Locate the cell with the specified text and output its [X, Y] center coordinate. 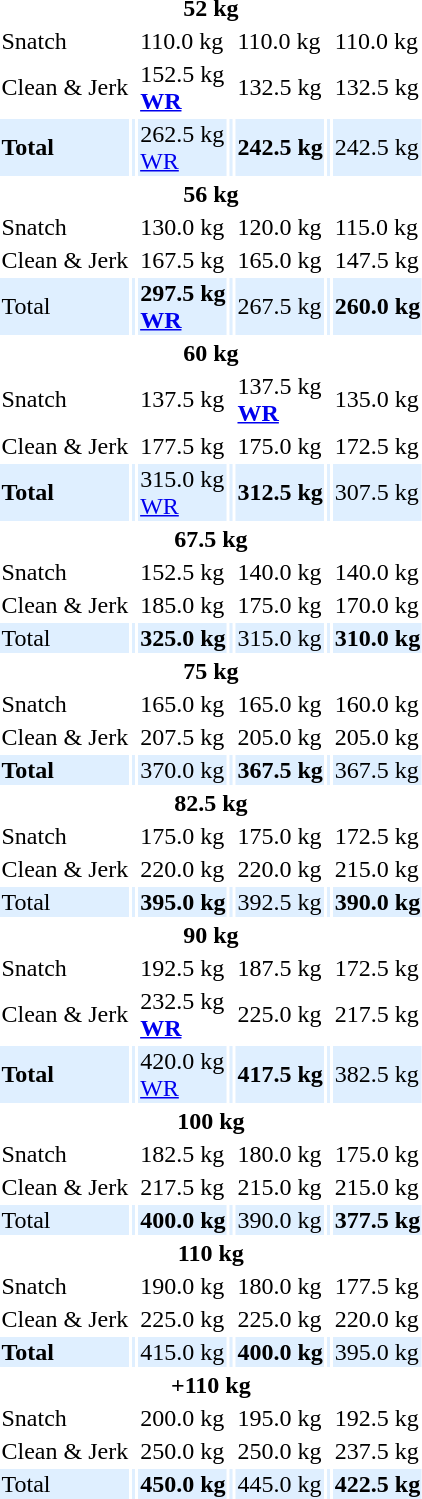
445.0 kg [280, 1484]
417.5 kg [280, 1074]
137.5 kg [183, 400]
207.5 kg [183, 737]
56 kg [211, 194]
137.5 kgWR [280, 400]
182.5 kg [183, 1154]
115.0 kg [377, 227]
190.0 kg [183, 1286]
170.0 kg [377, 605]
382.5 kg [377, 1074]
195.0 kg [280, 1418]
167.5 kg [183, 260]
315.0 kgWR [183, 492]
262.5 kgWR [183, 148]
232.5 kgWR [183, 1014]
450.0 kg [183, 1484]
152.5 kg [183, 572]
100 kg [211, 1121]
135.0 kg [377, 400]
422.5 kg [377, 1484]
420.0 kgWR [183, 1074]
67.5 kg [211, 539]
307.5 kg [377, 492]
185.0 kg [183, 605]
110 kg [211, 1253]
315.0 kg [280, 638]
187.5 kg [280, 968]
260.0 kg [377, 306]
370.0 kg [183, 770]
415.0 kg [183, 1352]
325.0 kg [183, 638]
297.5 kgWR [183, 306]
130.0 kg [183, 227]
82.5 kg [211, 803]
+110 kg [211, 1385]
267.5 kg [280, 306]
90 kg [211, 935]
147.5 kg [377, 260]
237.5 kg [377, 1451]
120.0 kg [280, 227]
60 kg [211, 353]
310.0 kg [377, 638]
152.5 kgWR [183, 88]
377.5 kg [377, 1220]
160.0 kg [377, 704]
200.0 kg [183, 1418]
392.5 kg [280, 902]
312.5 kg [280, 492]
75 kg [211, 671]
